Identify which cell holds the provided text, then report its [X, Y] central coordinate. 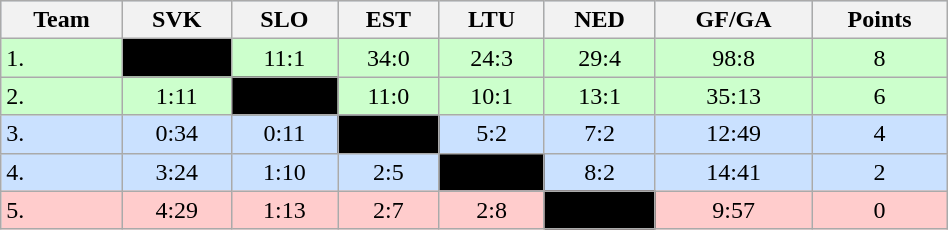
12:49 [734, 134]
2:7 [389, 210]
1:10 [284, 172]
34:0 [389, 58]
14:41 [734, 172]
6 [880, 96]
98:8 [734, 58]
2. [62, 96]
11:1 [284, 58]
10:1 [492, 96]
2:8 [492, 210]
0:34 [176, 134]
SLO [284, 20]
4 [880, 134]
8:2 [600, 172]
3:24 [176, 172]
5. [62, 210]
0 [880, 210]
29:4 [600, 58]
11:0 [389, 96]
5:2 [492, 134]
9:57 [734, 210]
1. [62, 58]
3. [62, 134]
LTU [492, 20]
0:11 [284, 134]
1:13 [284, 210]
35:13 [734, 96]
13:1 [600, 96]
24:3 [492, 58]
7:2 [600, 134]
GF/GA [734, 20]
EST [389, 20]
4. [62, 172]
NED [600, 20]
SVK [176, 20]
Points [880, 20]
1:11 [176, 96]
4:29 [176, 210]
Team [62, 20]
2:5 [389, 172]
2 [880, 172]
8 [880, 58]
